Return [X, Y] of the center of cell containing provided text 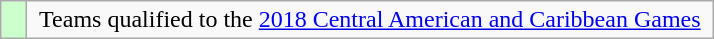
Teams qualified to the 2018 Central American and Caribbean Games [370, 20]
